Identify which cell holds the provided text, then report its [x, y] central coordinate. 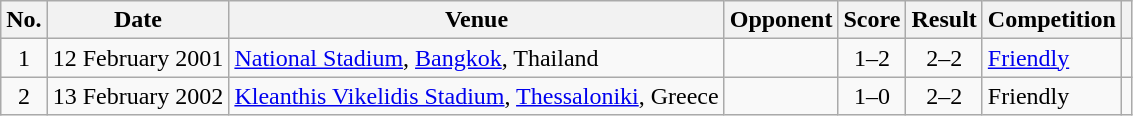
12 February 2001 [138, 58]
13 February 2002 [138, 96]
Result [944, 20]
2 [24, 96]
No. [24, 20]
Competition [1052, 20]
1–0 [872, 96]
Date [138, 20]
1–2 [872, 58]
Kleanthis Vikelidis Stadium, Thessaloniki, Greece [476, 96]
Venue [476, 20]
Opponent [781, 20]
1 [24, 58]
Score [872, 20]
National Stadium, Bangkok, Thailand [476, 58]
